Output the [x, y] coordinate of the center of the cell containing the given text.  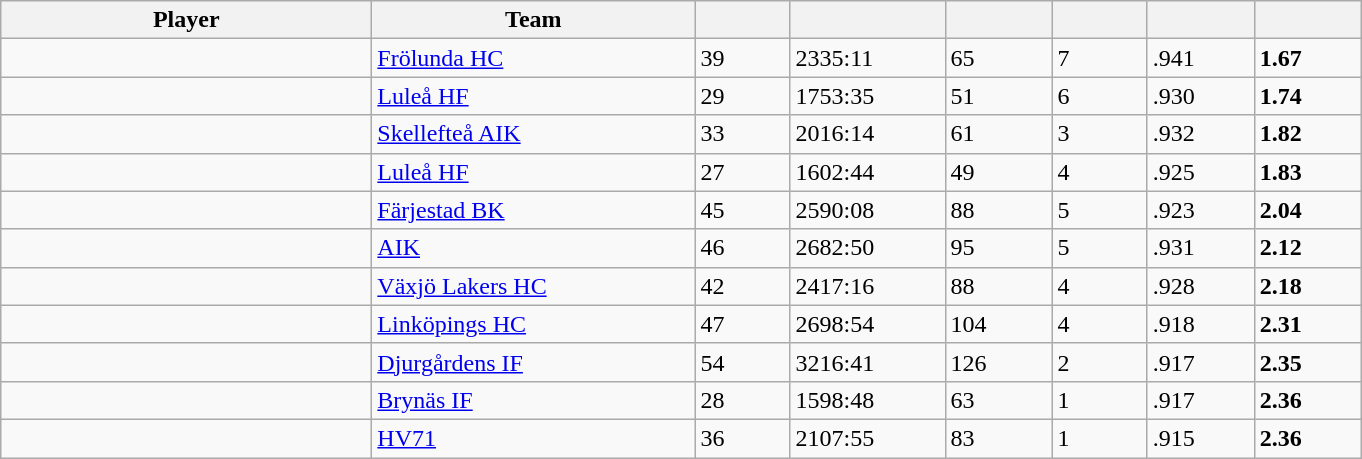
2.18 [1308, 286]
.931 [1200, 248]
2335:11 [868, 58]
36 [742, 438]
1602:44 [868, 172]
2.04 [1308, 210]
2016:14 [868, 134]
28 [742, 400]
33 [742, 134]
3 [1100, 134]
6 [1100, 96]
7 [1100, 58]
.918 [1200, 324]
Skellefteå AIK [534, 134]
2.31 [1308, 324]
61 [998, 134]
Färjestad BK [534, 210]
1753:35 [868, 96]
126 [998, 362]
1.82 [1308, 134]
1.67 [1308, 58]
Linköpings HC [534, 324]
27 [742, 172]
2590:08 [868, 210]
Team [534, 20]
49 [998, 172]
2.12 [1308, 248]
2107:55 [868, 438]
Frölunda HC [534, 58]
1.74 [1308, 96]
.928 [1200, 286]
47 [742, 324]
.932 [1200, 134]
Player [186, 20]
104 [998, 324]
2 [1100, 362]
Brynäs IF [534, 400]
2.35 [1308, 362]
AIK [534, 248]
95 [998, 248]
3216:41 [868, 362]
Djurgårdens IF [534, 362]
65 [998, 58]
83 [998, 438]
.930 [1200, 96]
42 [742, 286]
.925 [1200, 172]
1598:48 [868, 400]
.941 [1200, 58]
2682:50 [868, 248]
2698:54 [868, 324]
.915 [1200, 438]
2417:16 [868, 286]
51 [998, 96]
39 [742, 58]
63 [998, 400]
1.83 [1308, 172]
.923 [1200, 210]
45 [742, 210]
HV71 [534, 438]
29 [742, 96]
Växjö Lakers HC [534, 286]
54 [742, 362]
46 [742, 248]
